Detect which cell encompasses the target text, then output its [X, Y] center coordinate. 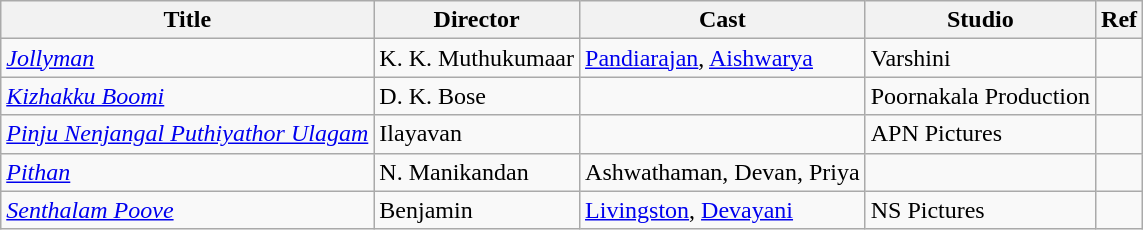
Poornakala Production [980, 96]
N. Manikandan [477, 172]
Studio [980, 20]
Ref [1120, 20]
Jollyman [188, 58]
APN Pictures [980, 134]
NS Pictures [980, 210]
Director [477, 20]
Pandiarajan, Aishwarya [723, 58]
Ashwathaman, Devan, Priya [723, 172]
Benjamin [477, 210]
Title [188, 20]
Cast [723, 20]
Pithan [188, 172]
Senthalam Poove [188, 210]
Pinju Nenjangal Puthiyathor Ulagam [188, 134]
K. K. Muthukumaar [477, 58]
D. K. Bose [477, 96]
Livingston, Devayani [723, 210]
Varshini [980, 58]
Ilayavan [477, 134]
Kizhakku Boomi [188, 96]
